Pinpoint the cell where the given text exists, returning its [X, Y] midpoint coordinate. 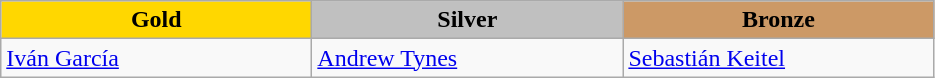
Sebastián Keitel [778, 58]
Silver [468, 20]
Bronze [778, 20]
Andrew Tynes [468, 58]
Iván García [156, 58]
Gold [156, 20]
